Extract the [X, Y] coordinate from the center of the cell holding the provided text.  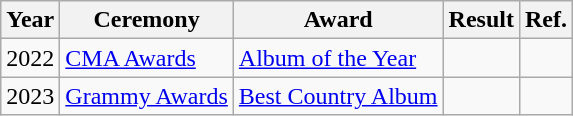
2023 [30, 96]
Ref. [546, 20]
Grammy Awards [147, 96]
Year [30, 20]
CMA Awards [147, 58]
Ceremony [147, 20]
Best Country Album [338, 96]
Award [338, 20]
Album of the Year [338, 58]
2022 [30, 58]
Result [481, 20]
